For the text-containing cell, return its midpoint in (X, Y) coordinate format. 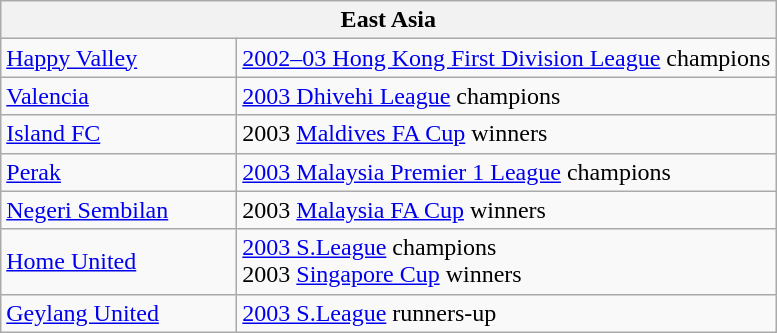
2003 S.League champions2003 Singapore Cup winners (506, 262)
Home United (119, 262)
2003 Malaysia FA Cup winners (506, 210)
2003 Dhivehi League champions (506, 96)
2002–03 Hong Kong First Division League champions (506, 58)
Negeri Sembilan (119, 210)
Valencia (119, 96)
2003 S.League runners-up (506, 313)
2003 Maldives FA Cup winners (506, 134)
Perak (119, 172)
Geylang United (119, 313)
East Asia (388, 20)
Island FC (119, 134)
2003 Malaysia Premier 1 League champions (506, 172)
Happy Valley (119, 58)
